Return the [X, Y] coordinate for the center point of the cell that contains the specified text.  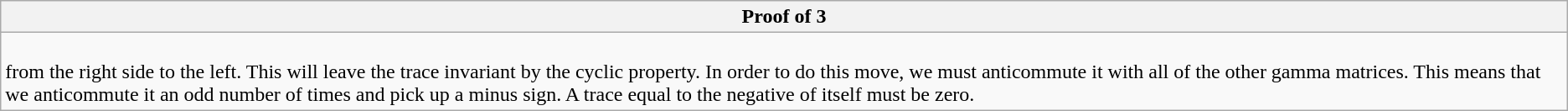
Proof of 3 [784, 17]
